Provide the (x, y) coordinate of the cell's center where the given text is located.  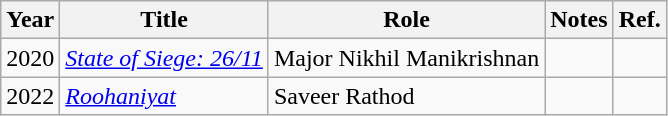
Notes (579, 20)
Saveer Rathod (406, 96)
State of Siege: 26/11 (164, 58)
Title (164, 20)
Ref. (640, 20)
Year (30, 20)
Roohaniyat (164, 96)
2020 (30, 58)
Major Nikhil Manikrishnan (406, 58)
Role (406, 20)
2022 (30, 96)
